Return (X, Y) of the center of cell containing provided text 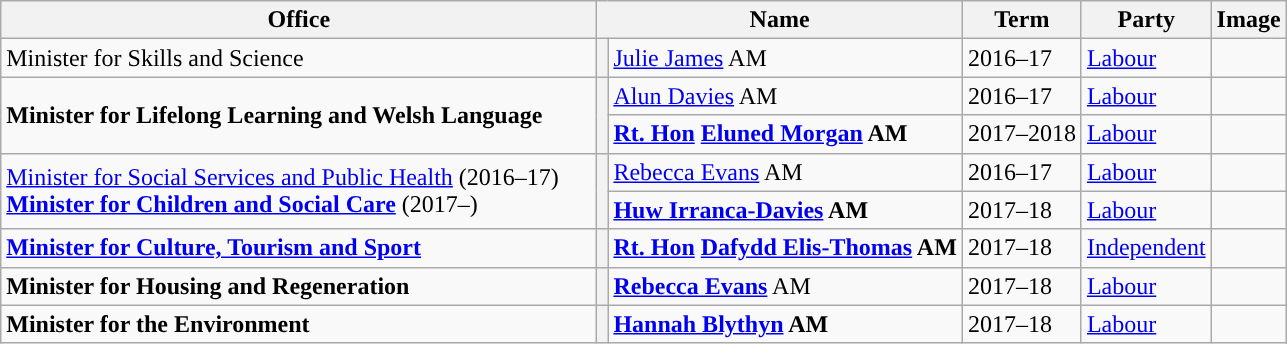
Party (1146, 20)
Minister for Culture, Tourism and Sport (299, 248)
Image (1248, 20)
Minister for the Environment (299, 324)
Minister for Lifelong Learning and Welsh Language (299, 115)
Huw Irranca-Davies AM (785, 210)
2017–2018 (1022, 134)
Independent (1146, 248)
Rt. Hon Eluned Morgan AM (785, 134)
Julie James AM (785, 58)
Hannah Blythyn AM (785, 324)
Minister for Skills and Science (299, 58)
Minister for Social Services and Public Health (2016–17)Minister for Children and Social Care (2017–) (299, 191)
Alun Davies AM (785, 96)
Rt. Hon Dafydd Elis-Thomas AM (785, 248)
Term (1022, 20)
Office (299, 20)
Name (780, 20)
Minister for Housing and Regeneration (299, 286)
